Search for the cell housing the specified text and yield its (X, Y) center coordinate. 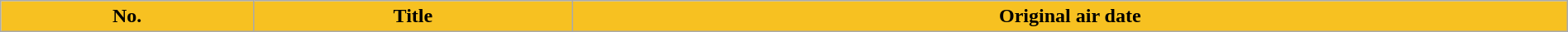
Title (413, 16)
Original air date (1070, 16)
No. (127, 16)
